Capture the cell that displays the provided text and extract its [X, Y] central coordinate. 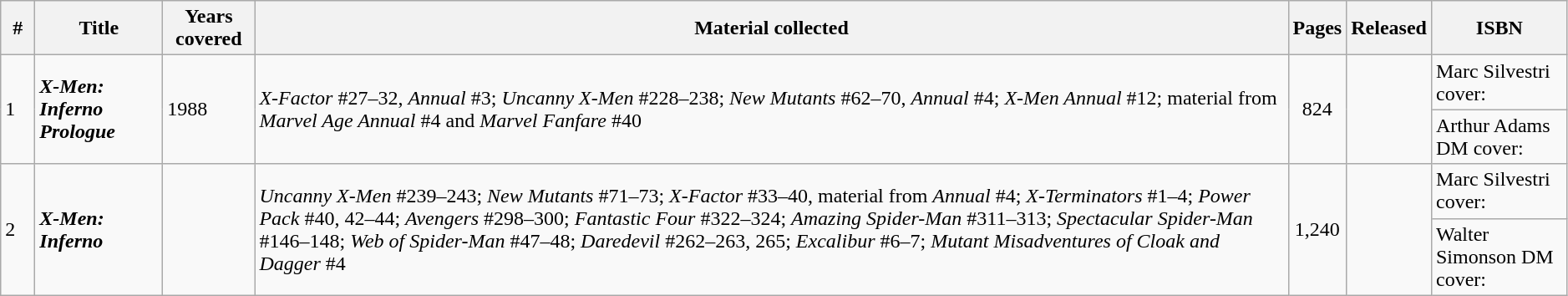
# [18, 28]
1,240 [1317, 229]
Title [99, 28]
Released [1389, 28]
2 [18, 229]
X-Men: Inferno [99, 229]
Arthur Adams DM cover: [1499, 137]
Years covered [209, 28]
Material collected [772, 28]
1988 [209, 110]
1 [18, 110]
824 [1317, 110]
X-Men: Inferno Prologue [99, 110]
ISBN [1499, 28]
Pages [1317, 28]
Walter Simonson DM cover: [1499, 257]
